Determine the (x, y) coordinate at the center of the cell enclosing the given text.  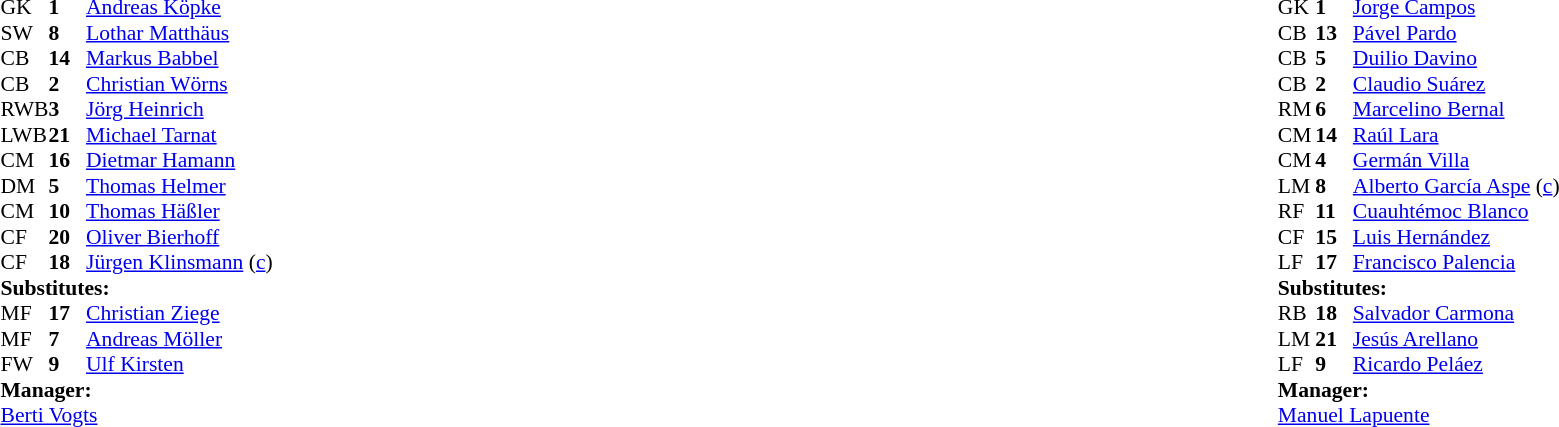
Christian Ziege (180, 313)
4 (1334, 161)
Markus Babbel (180, 59)
Christian Wörns (180, 84)
Jörg Heinrich (180, 109)
DM (24, 186)
RF (1297, 211)
Thomas Helmer (180, 186)
Jürgen Klinsmann (c) (180, 263)
6 (1334, 109)
16 (67, 161)
13 (1334, 33)
Michael Tarnat (180, 135)
Andreas Möller (180, 339)
Oliver Bierhoff (180, 237)
RWB (24, 109)
11 (1334, 211)
Lothar Matthäus (180, 33)
FW (24, 365)
Substitutes: (136, 288)
LWB (24, 135)
15 (1334, 237)
Ulf Kirsten (180, 365)
20 (67, 237)
RM (1297, 109)
7 (67, 339)
Manager: (136, 390)
10 (67, 211)
Thomas Häßler (180, 211)
SW (24, 33)
Dietmar Hamann (180, 161)
3 (67, 109)
RB (1297, 313)
